Determine the (x, y) coordinate at the center of the cell enclosing the given text.  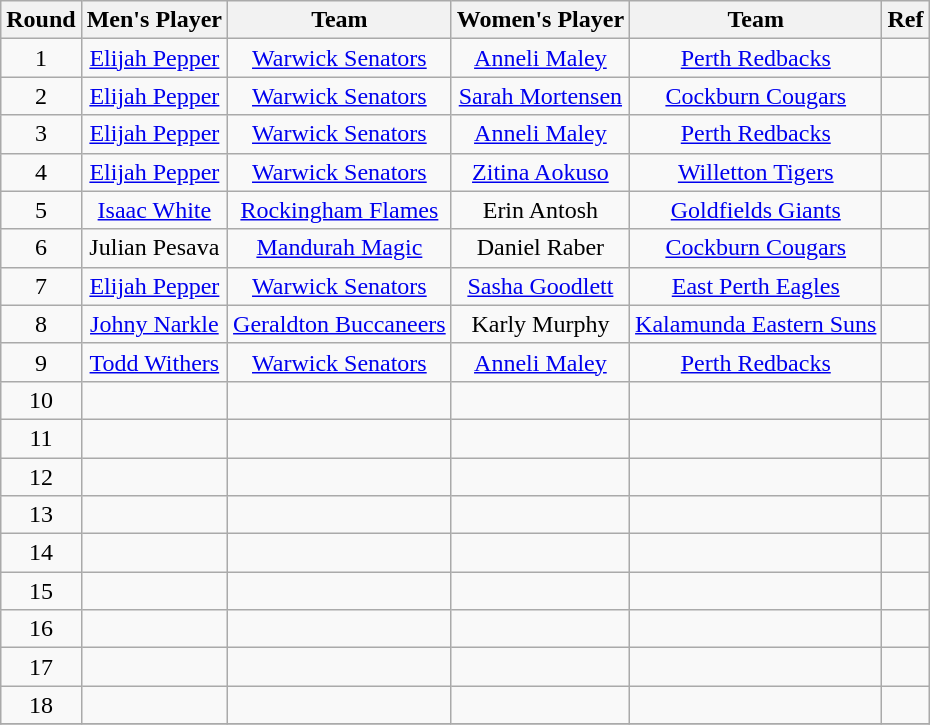
Daniel Raber (540, 248)
11 (41, 438)
8 (41, 324)
4 (41, 172)
Isaac White (154, 210)
5 (41, 210)
Julian Pesava (154, 248)
16 (41, 629)
10 (41, 400)
13 (41, 515)
Sasha Goodlett (540, 286)
17 (41, 667)
Kalamunda Eastern Suns (756, 324)
1 (41, 58)
Geraldton Buccaneers (340, 324)
18 (41, 705)
6 (41, 248)
Goldfields Giants (756, 210)
Zitina Aokuso (540, 172)
15 (41, 591)
14 (41, 553)
Erin Antosh (540, 210)
Todd Withers (154, 362)
Women's Player (540, 20)
Round (41, 20)
7 (41, 286)
Johny Narkle (154, 324)
12 (41, 477)
3 (41, 134)
2 (41, 96)
Karly Murphy (540, 324)
Ref (906, 20)
Willetton Tigers (756, 172)
Sarah Mortensen (540, 96)
East Perth Eagles (756, 286)
Mandurah Magic (340, 248)
Rockingham Flames (340, 210)
9 (41, 362)
Men's Player (154, 20)
